Locate the cell with the specified text and output its (x, y) center coordinate. 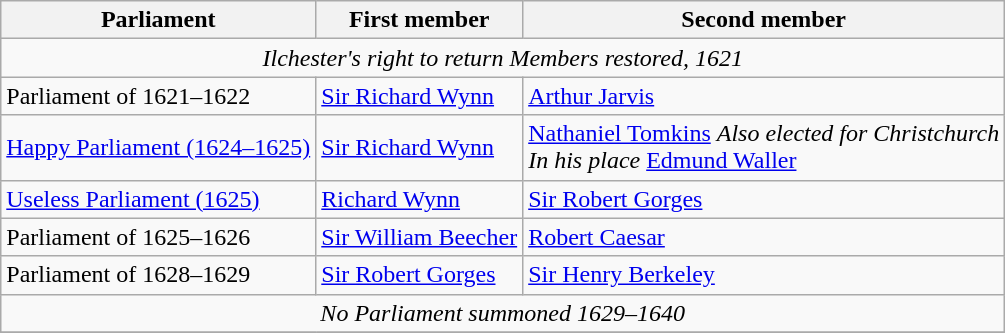
Sir Henry Berkeley (764, 275)
Happy Parliament (1624–1625) (158, 148)
Parliament (158, 20)
Parliament of 1621–1622 (158, 96)
Parliament of 1628–1629 (158, 275)
Parliament of 1625–1626 (158, 237)
Arthur Jarvis (764, 96)
No Parliament summoned 1629–1640 (503, 313)
Second member (764, 20)
Useless Parliament (1625) (158, 199)
First member (420, 20)
Nathaniel Tomkins Also elected for ChristchurchIn his place Edmund Waller (764, 148)
Sir William Beecher (420, 237)
Richard Wynn (420, 199)
Robert Caesar (764, 237)
Ilchester's right to return Members restored, 1621 (503, 58)
